Determine the [X, Y] coordinate at the center of the cell enclosing the given text.  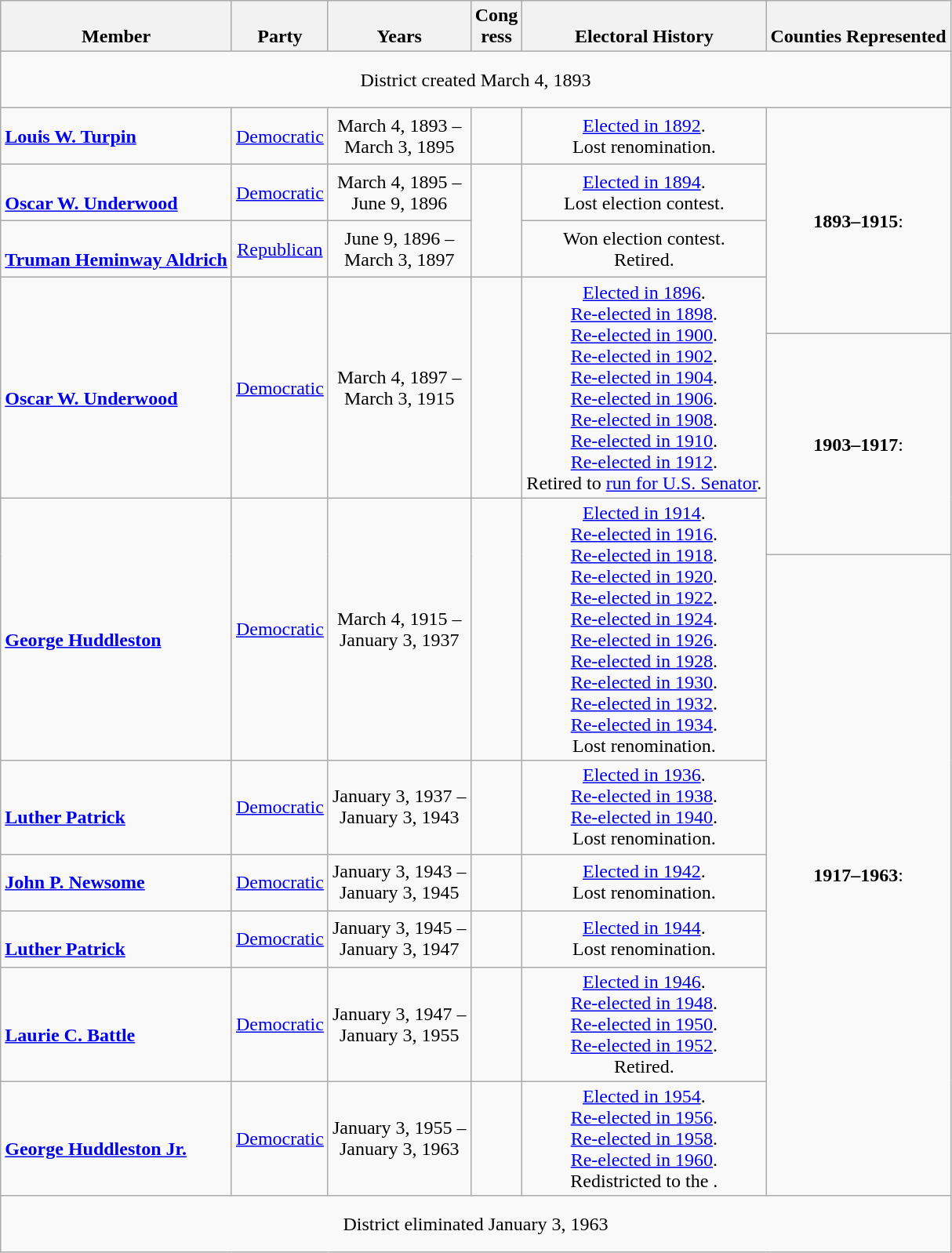
1893–1915: [858, 221]
Years [399, 27]
March 4, 1895 –June 9, 1896 [399, 193]
Congress [496, 27]
Truman Heminway Aldrich [116, 249]
Elected in 1954.Re-elected in 1956.Re-elected in 1958.Re-elected in 1960.Redistricted to the . [645, 1139]
District created March 4, 1893 [475, 80]
Elected in 1942.Lost renomination. [645, 882]
Laurie C. Battle [116, 1024]
Counties Represented [858, 27]
January 3, 1947 –January 3, 1955 [399, 1024]
Republican [279, 249]
George Huddleston Jr. [116, 1139]
Elected in 1892.Lost renomination. [645, 136]
Member [116, 27]
John P. Newsome [116, 882]
January 3, 1943 –January 3, 1945 [399, 882]
1917–1963: [858, 875]
March 4, 1893 –March 3, 1895 [399, 136]
Electoral History [645, 27]
Party [279, 27]
1903–1917: [858, 444]
March 4, 1897 –March 3, 1915 [399, 387]
January 3, 1937 –January 3, 1943 [399, 808]
Elected in 1946.Re-elected in 1948.Re-elected in 1950.Re-elected in 1952.Retired. [645, 1024]
Elected in 1894.Lost election contest. [645, 193]
Elected in 1936.Re-elected in 1938.Re-elected in 1940.Lost renomination. [645, 808]
George Huddleston [116, 629]
Louis W. Turpin [116, 136]
Elected in 1944.Lost renomination. [645, 939]
January 3, 1955 –January 3, 1963 [399, 1139]
January 3, 1945 –January 3, 1947 [399, 939]
District eliminated January 3, 1963 [475, 1224]
June 9, 1896 –March 3, 1897 [399, 249]
Won election contest.Retired. [645, 249]
March 4, 1915 –January 3, 1937 [399, 629]
